Find where the given text appears and provide that cell's center as [X, Y] coordinate. 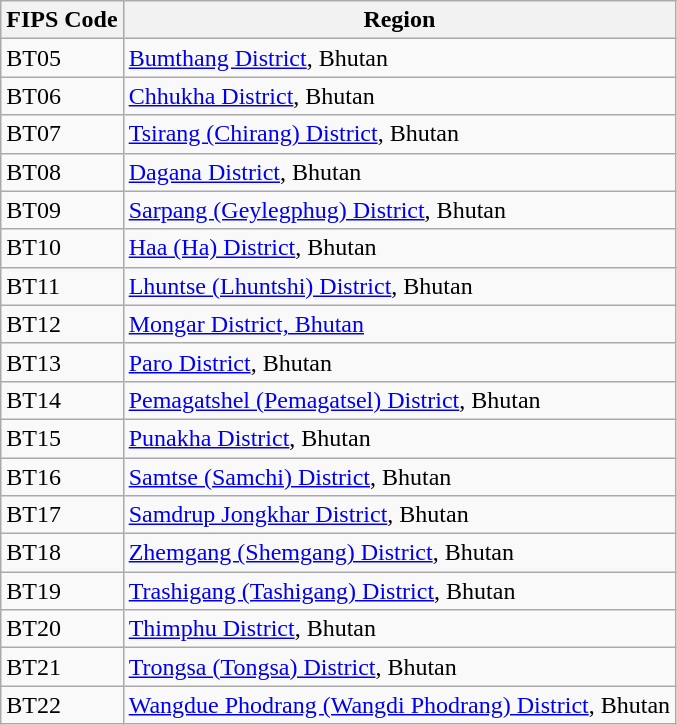
FIPS Code [62, 20]
Paro District, Bhutan [399, 362]
Region [399, 20]
BT18 [62, 553]
BT15 [62, 438]
Trongsa (Tongsa) District, Bhutan [399, 667]
Wangdue Phodrang (Wangdi Phodrang) District, Bhutan [399, 705]
Lhuntse (Lhuntshi) District, Bhutan [399, 286]
BT14 [62, 400]
BT17 [62, 515]
BT08 [62, 172]
BT07 [62, 134]
Bumthang District, Bhutan [399, 58]
BT10 [62, 248]
BT09 [62, 210]
BT19 [62, 591]
Samtse (Samchi) District, Bhutan [399, 477]
Trashigang (Tashigang) District, Bhutan [399, 591]
Punakha District, Bhutan [399, 438]
Zhemgang (Shemgang) District, Bhutan [399, 553]
BT12 [62, 324]
BT21 [62, 667]
Thimphu District, Bhutan [399, 629]
BT16 [62, 477]
Samdrup Jongkhar District, Bhutan [399, 515]
BT11 [62, 286]
BT13 [62, 362]
Pemagatshel (Pemagatsel) District, Bhutan [399, 400]
Tsirang (Chirang) District, Bhutan [399, 134]
BT22 [62, 705]
BT20 [62, 629]
Sarpang (Geylegphug) District, Bhutan [399, 210]
BT05 [62, 58]
Haa (Ha) District, Bhutan [399, 248]
BT06 [62, 96]
Chhukha District, Bhutan [399, 96]
Mongar District, Bhutan [399, 324]
Dagana District, Bhutan [399, 172]
